Provide the (x, y) coordinate of the cell's center where the given text is located.  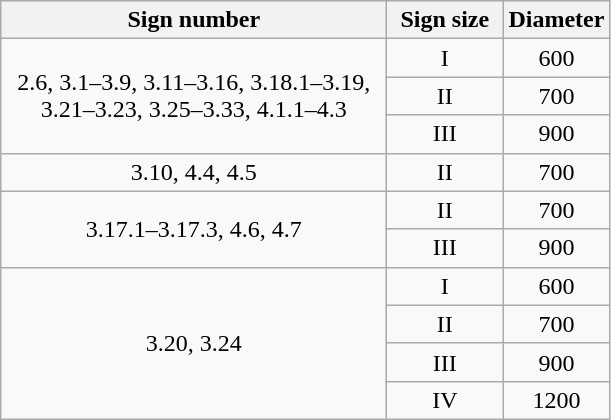
Diameter (556, 20)
3.20, 3.24 (194, 343)
IV (445, 400)
2.6, 3.1–3.9, 3.11–3.16, 3.18.1–3.19, 3.21–3.23, 3.25–3.33, 4.1.1–4.3 (194, 96)
Sign number (194, 20)
1200 (556, 400)
3.17.1–3.17.3, 4.6, 4.7 (194, 229)
3.10, 4.4, 4.5 (194, 172)
Sign size (445, 20)
